Return the (X, Y) coordinate for the center point of the cell that contains the specified text.  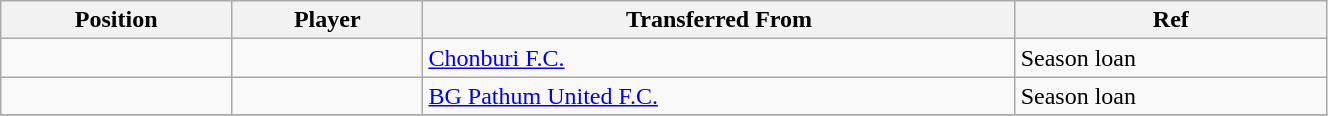
Player (328, 20)
BG Pathum United F.C. (719, 96)
Chonburi F.C. (719, 58)
Ref (1170, 20)
Transferred From (719, 20)
Position (116, 20)
